Scan for the cell matching the given text and deliver its (x, y) coordinate at center. 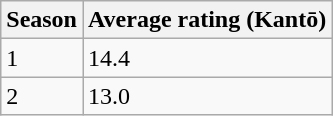
13.0 (206, 96)
Average rating (Kantō) (206, 20)
Season (42, 20)
2 (42, 96)
14.4 (206, 58)
1 (42, 58)
